Pinpoint the cell where the given text exists, returning its (X, Y) midpoint coordinate. 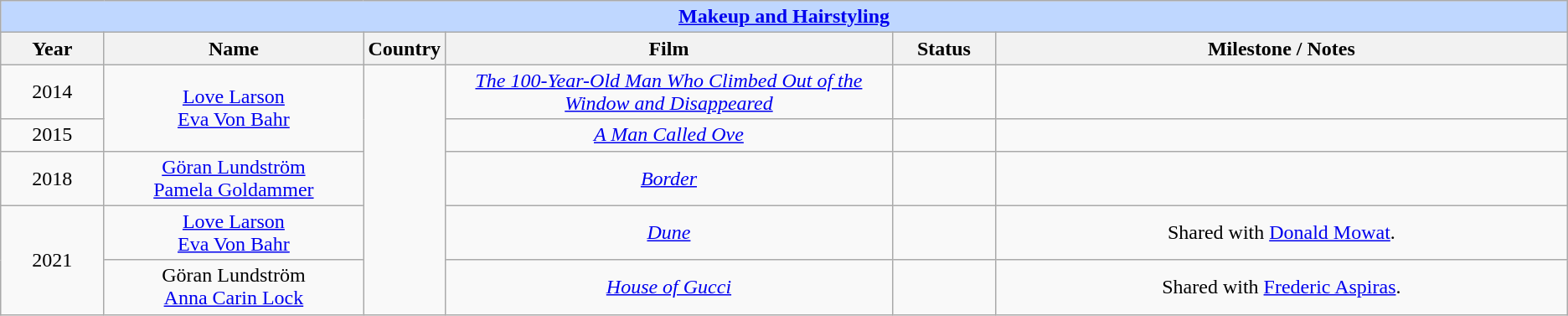
Year (52, 49)
Göran LundströmAnna Carin Lock (234, 287)
Makeup and Hairstyling (784, 17)
House of Gucci (669, 287)
Border (669, 178)
Milestone / Notes (1282, 49)
The 100-Year-Old Man Who Climbed Out of the Window and Disappeared (669, 92)
2018 (52, 178)
Status (943, 49)
A Man Called Ove (669, 135)
2015 (52, 135)
Film (669, 49)
Country (405, 49)
2021 (52, 260)
Göran LundströmPamela Goldammer (234, 178)
2014 (52, 92)
Dune (669, 233)
Shared with Donald Mowat. (1282, 233)
Name (234, 49)
Shared with Frederic Aspiras. (1282, 287)
